Provide the [x, y] coordinate of the cell's center where the given text is located.  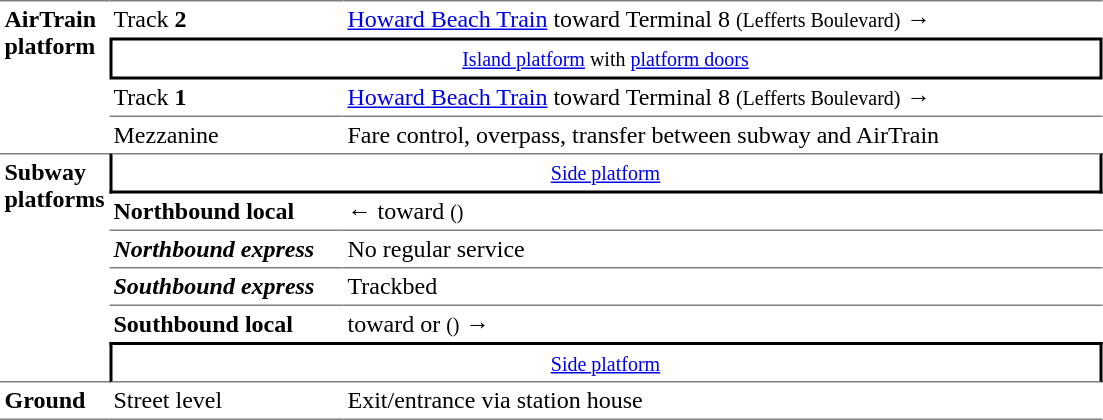
Track 1 [226, 99]
Trackbed [722, 286]
Southbound express [226, 286]
toward or () → [722, 323]
Fare control, overpass, transfer between subway and AirTrain [722, 135]
Ground [54, 401]
No regular service [722, 249]
← toward () [722, 212]
Track 2 [226, 19]
Island platform with platform doors [606, 59]
Northbound express [226, 249]
Subway platforms [54, 268]
Exit/entrance via station house [722, 401]
Southbound local [226, 323]
Northbound local [226, 212]
Street level [226, 401]
AirTrain platform [54, 76]
Mezzanine [226, 135]
